Scan for the cell matching the given text and deliver its [x, y] coordinate at center. 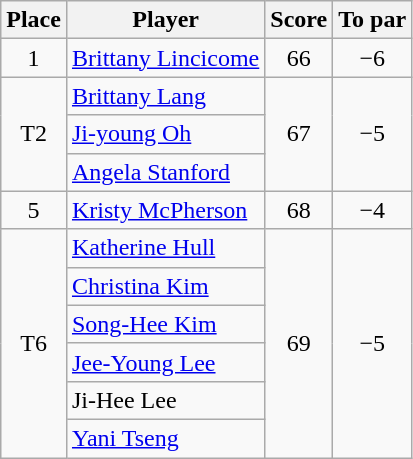
−6 [372, 58]
Song-Hee Kim [165, 324]
Brittany Lincicome [165, 58]
T6 [34, 343]
Place [34, 20]
67 [299, 134]
Ji-Hee Lee [165, 400]
1 [34, 58]
Player [165, 20]
T2 [34, 134]
−4 [372, 210]
Brittany Lang [165, 96]
Jee-Young Lee [165, 362]
Ji-young Oh [165, 134]
Christina Kim [165, 286]
Score [299, 20]
Katherine Hull [165, 248]
69 [299, 343]
To par [372, 20]
Kristy McPherson [165, 210]
5 [34, 210]
66 [299, 58]
Yani Tseng [165, 438]
68 [299, 210]
Angela Stanford [165, 172]
